Find where the given text appears and provide that cell's center as [x, y] coordinate. 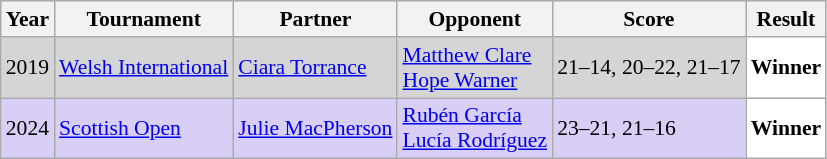
Partner [315, 19]
21–14, 20–22, 21–17 [649, 68]
Tournament [144, 19]
2024 [28, 128]
Scottish Open [144, 128]
Rubén García Lucía Rodríguez [474, 128]
Matthew Clare Hope Warner [474, 68]
23–21, 21–16 [649, 128]
Ciara Torrance [315, 68]
Julie MacPherson [315, 128]
Opponent [474, 19]
Year [28, 19]
Welsh International [144, 68]
2019 [28, 68]
Score [649, 19]
Result [786, 19]
